Scan for the cell matching the given text and deliver its (x, y) coordinate at center. 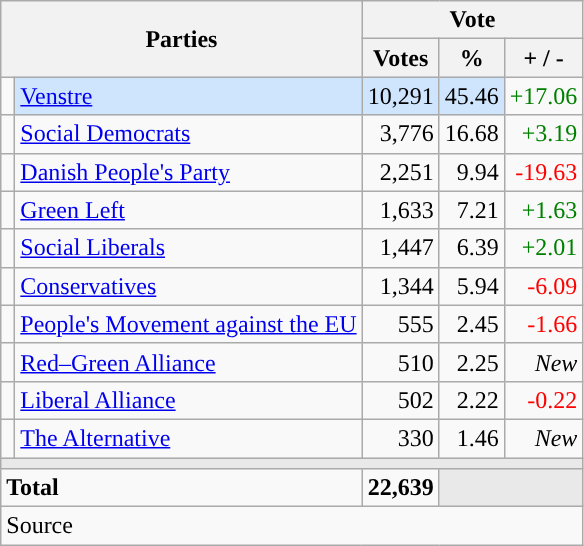
Red–Green Alliance (188, 362)
1,447 (400, 248)
2.22 (472, 400)
Vote (472, 20)
Social Liberals (188, 248)
330 (400, 438)
2.45 (472, 324)
1.46 (472, 438)
Votes (400, 58)
Liberal Alliance (188, 400)
Conservatives (188, 286)
Green Left (188, 210)
+3.19 (544, 134)
Danish People's Party (188, 172)
The Alternative (188, 438)
5.94 (472, 286)
9.94 (472, 172)
3,776 (400, 134)
Source (292, 526)
Venstre (188, 96)
+ / - (544, 58)
-19.63 (544, 172)
-6.09 (544, 286)
Parties (182, 39)
-1.66 (544, 324)
2,251 (400, 172)
555 (400, 324)
510 (400, 362)
7.21 (472, 210)
16.68 (472, 134)
6.39 (472, 248)
Social Democrats (188, 134)
+1.63 (544, 210)
+2.01 (544, 248)
People's Movement against the EU (188, 324)
2.25 (472, 362)
% (472, 58)
-0.22 (544, 400)
Total (182, 488)
45.46 (472, 96)
1,633 (400, 210)
10,291 (400, 96)
22,639 (400, 488)
502 (400, 400)
1,344 (400, 286)
+17.06 (544, 96)
